Capture the cell that displays the provided text and extract its (X, Y) central coordinate. 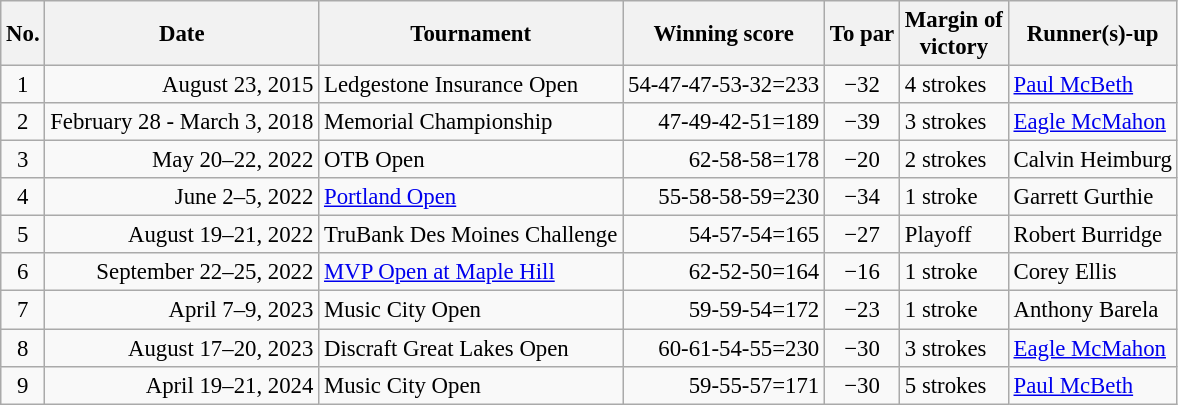
Portland Open (471, 197)
−32 (862, 85)
April 19–21, 2024 (182, 385)
To par (862, 34)
Corey Ellis (1092, 273)
Garrett Gurthie (1092, 197)
September 22–25, 2022 (182, 273)
−34 (862, 197)
June 2–5, 2022 (182, 197)
54-57-54=165 (724, 235)
−23 (862, 310)
MVP Open at Maple Hill (471, 273)
August 17–20, 2023 (182, 348)
1 (23, 85)
OTB Open (471, 160)
Anthony Barela (1092, 310)
Calvin Heimburg (1092, 160)
Margin ofvictory (954, 34)
Runner(s)-up (1092, 34)
54-47-47-53-32=233 (724, 85)
2 (23, 122)
Playoff (954, 235)
Memorial Championship (471, 122)
5 (23, 235)
Robert Burridge (1092, 235)
59-59-54=172 (724, 310)
4 (23, 197)
Discraft Great Lakes Open (471, 348)
55-58-58-59=230 (724, 197)
3 (23, 160)
4 strokes (954, 85)
Date (182, 34)
7 (23, 310)
TruBank Des Moines Challenge (471, 235)
6 (23, 273)
Tournament (471, 34)
August 23, 2015 (182, 85)
August 19–21, 2022 (182, 235)
February 28 - March 3, 2018 (182, 122)
−20 (862, 160)
60-61-54-55=230 (724, 348)
April 7–9, 2023 (182, 310)
62-58-58=178 (724, 160)
Ledgestone Insurance Open (471, 85)
2 strokes (954, 160)
5 strokes (954, 385)
−27 (862, 235)
8 (23, 348)
No. (23, 34)
62-52-50=164 (724, 273)
59-55-57=171 (724, 385)
9 (23, 385)
May 20–22, 2022 (182, 160)
−39 (862, 122)
47-49-42-51=189 (724, 122)
Winning score (724, 34)
−16 (862, 273)
